Scan for the cell matching the given text and deliver its (X, Y) coordinate at center. 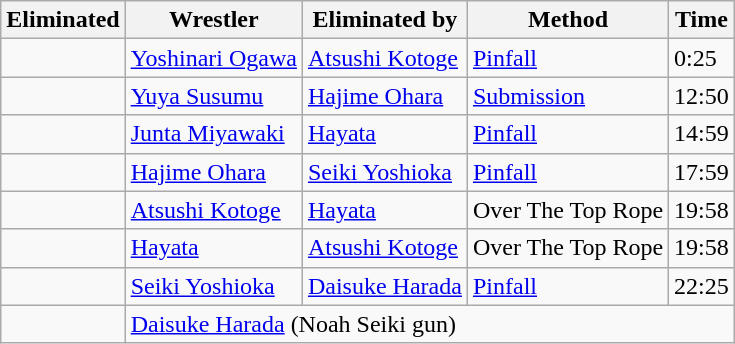
Yuya Susumu (214, 96)
Wrestler (214, 20)
Time (702, 20)
Daisuke Harada (Noah Seiki gun) (430, 324)
Eliminated by (384, 20)
17:59 (702, 172)
Junta Miyawaki (214, 134)
0:25 (702, 58)
Submission (568, 96)
14:59 (702, 134)
Method (568, 20)
Eliminated (63, 20)
12:50 (702, 96)
Yoshinari Ogawa (214, 58)
22:25 (702, 286)
Daisuke Harada (384, 286)
